Locate the cell with the specified text and output its [x, y] center coordinate. 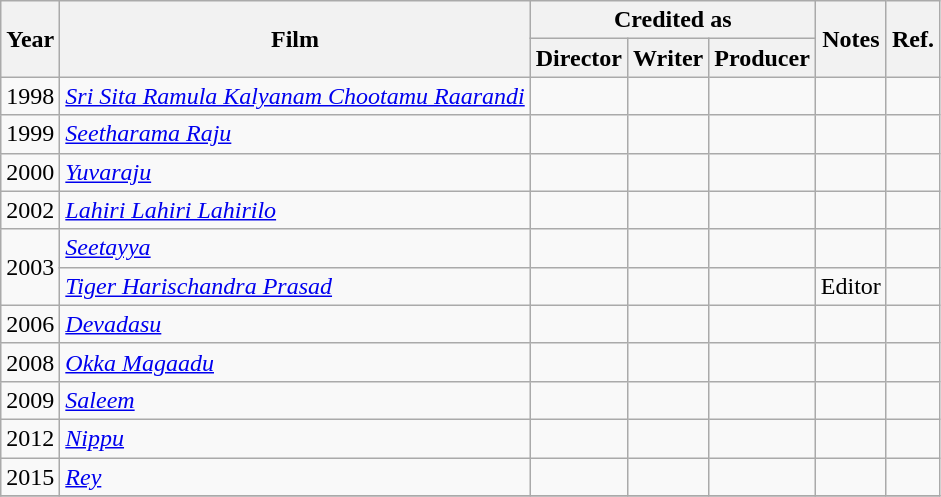
2008 [30, 362]
Credited as [672, 20]
2012 [30, 438]
Producer [762, 58]
Rey [295, 477]
Writer [668, 58]
2006 [30, 324]
Nippu [295, 438]
Ref. [912, 39]
2015 [30, 477]
1998 [30, 96]
2000 [30, 172]
Saleem [295, 400]
Film [295, 39]
Notes [850, 39]
Yuvaraju [295, 172]
Tiger Harischandra Prasad [295, 286]
Okka Magaadu [295, 362]
2009 [30, 400]
1999 [30, 134]
2003 [30, 267]
Year [30, 39]
Devadasu [295, 324]
Editor [850, 286]
Seetayya [295, 248]
Seetharama Raju [295, 134]
Sri Sita Ramula Kalyanam Chootamu Raarandi [295, 96]
Lahiri Lahiri Lahirilo [295, 210]
Director [578, 58]
2002 [30, 210]
